From the cell containing the given text, extract its center point as [x, y] coordinate. 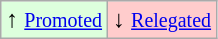
↓ Relegated [162, 20]
↑ Promoted [54, 20]
